Scan for the cell matching the given text and deliver its (X, Y) coordinate at center. 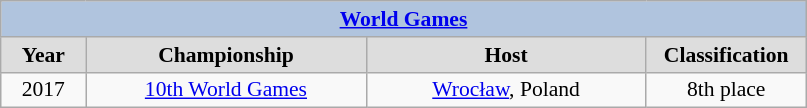
8th place (726, 90)
Championship (226, 55)
Year (44, 55)
Host (506, 55)
Wrocław, Poland (506, 90)
World Games (404, 19)
10th World Games (226, 90)
Classification (726, 55)
2017 (44, 90)
